Capture the cell that displays the provided text and extract its (X, Y) central coordinate. 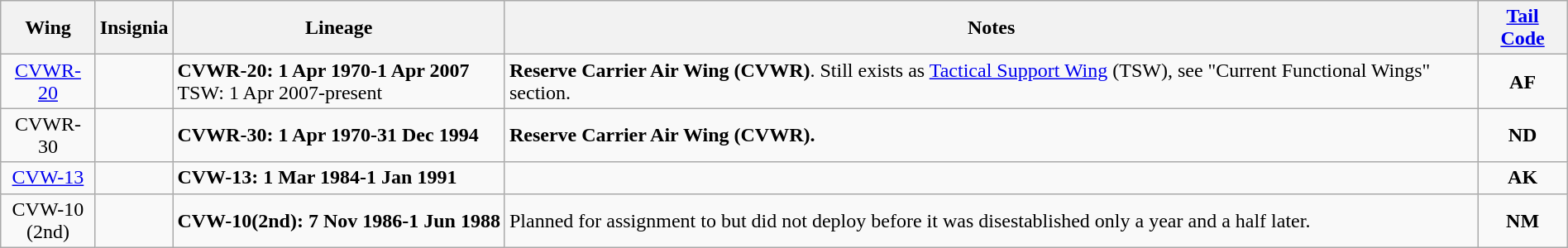
CVWR-20 (48, 81)
ND (1523, 136)
NM (1523, 220)
CVW-10(2nd) (48, 220)
Tail Code (1523, 28)
Reserve Carrier Air Wing (CVWR). (991, 136)
CVWR-20: 1 Apr 1970-1 Apr 2007TSW: 1 Apr 2007-present (339, 81)
CVWR-30 (48, 136)
Lineage (339, 28)
Planned for assignment to but did not deploy before it was disestablished only a year and a half later. (991, 220)
CVW-13: 1 Mar 1984-1 Jan 1991 (339, 178)
CVW-10(2nd): 7 Nov 1986-1 Jun 1988 (339, 220)
CVW-13 (48, 178)
AK (1523, 178)
Reserve Carrier Air Wing (CVWR). Still exists as Tactical Support Wing (TSW), see "Current Functional Wings" section. (991, 81)
AF (1523, 81)
Wing (48, 28)
Insignia (134, 28)
CVWR-30: 1 Apr 1970-31 Dec 1994 (339, 136)
Notes (991, 28)
